Find where the given text appears and provide that cell's center as [x, y] coordinate. 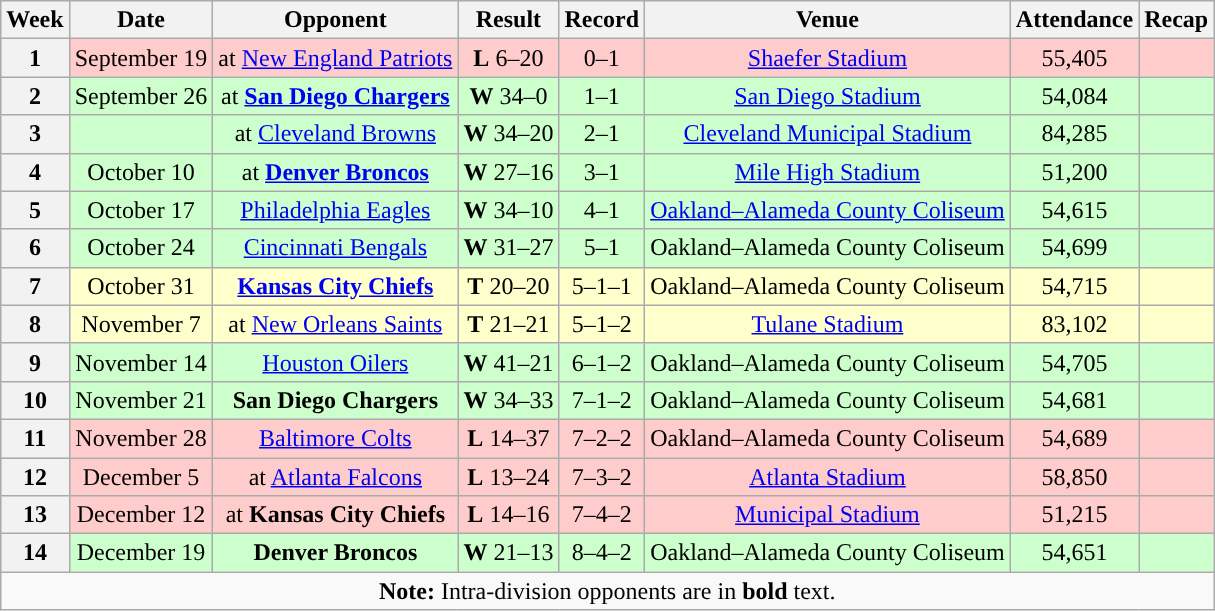
Result [508, 20]
54,689 [1074, 438]
7–4–2 [602, 515]
Houston Oilers [336, 362]
6 [35, 248]
at Denver Broncos [336, 172]
14 [35, 553]
54,681 [1074, 400]
5–1–2 [602, 324]
8 [35, 324]
San Diego Stadium [828, 96]
Week [35, 20]
0–1 [602, 58]
Recap [1176, 20]
at San Diego Chargers [336, 96]
10 [35, 400]
at New England Patriots [336, 58]
Cleveland Municipal Stadium [828, 134]
54,651 [1074, 553]
November 21 [141, 400]
1–1 [602, 96]
Cincinnati Bengals [336, 248]
October 10 [141, 172]
7 [35, 286]
55,405 [1074, 58]
W 21–13 [508, 553]
Philadelphia Eagles [336, 210]
W 34–10 [508, 210]
5–1 [602, 248]
Kansas City Chiefs [336, 286]
6–1–2 [602, 362]
7–3–2 [602, 477]
San Diego Chargers [336, 400]
Opponent [336, 20]
2–1 [602, 134]
October 17 [141, 210]
8–4–2 [602, 553]
W 34–0 [508, 96]
9 [35, 362]
at New Orleans Saints [336, 324]
at Cleveland Browns [336, 134]
5–1–1 [602, 286]
1 [35, 58]
W 27–16 [508, 172]
Denver Broncos [336, 553]
Mile High Stadium [828, 172]
September 19 [141, 58]
2 [35, 96]
L 14–16 [508, 515]
Atlanta Stadium [828, 477]
Note: Intra-division opponents are in bold text. [608, 591]
4 [35, 172]
Venue [828, 20]
December 12 [141, 515]
at Kansas City Chiefs [336, 515]
L 14–37 [508, 438]
3 [35, 134]
L 6–20 [508, 58]
Municipal Stadium [828, 515]
Shaefer Stadium [828, 58]
T 21–21 [508, 324]
Attendance [1074, 20]
12 [35, 477]
7–2–2 [602, 438]
5 [35, 210]
54,705 [1074, 362]
November 14 [141, 362]
54,699 [1074, 248]
Date [141, 20]
Record [602, 20]
11 [35, 438]
December 19 [141, 553]
Tulane Stadium [828, 324]
54,615 [1074, 210]
November 28 [141, 438]
at Atlanta Falcons [336, 477]
54,084 [1074, 96]
L 13–24 [508, 477]
T 20–20 [508, 286]
83,102 [1074, 324]
November 7 [141, 324]
October 31 [141, 286]
51,200 [1074, 172]
84,285 [1074, 134]
58,850 [1074, 477]
Baltimore Colts [336, 438]
3–1 [602, 172]
13 [35, 515]
October 24 [141, 248]
W 31–27 [508, 248]
W 41–21 [508, 362]
51,215 [1074, 515]
September 26 [141, 96]
4–1 [602, 210]
W 34–20 [508, 134]
December 5 [141, 477]
7–1–2 [602, 400]
54,715 [1074, 286]
W 34–33 [508, 400]
